Detect which cell encompasses the target text, then output its [X, Y] center coordinate. 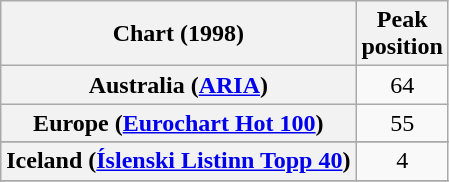
4 [402, 161]
Chart (1998) [178, 34]
Peakposition [402, 34]
Australia (ARIA) [178, 85]
Iceland (Íslenski Listinn Topp 40) [178, 161]
64 [402, 85]
55 [402, 123]
Europe (Eurochart Hot 100) [178, 123]
